For the text-containing cell, return its midpoint in [X, Y] coordinate format. 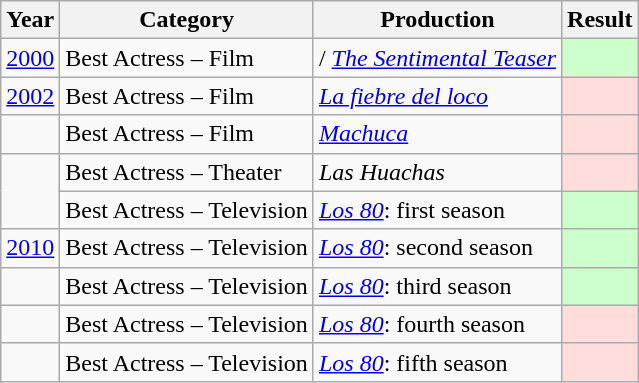
2002 [30, 96]
Los 80: fifth season [437, 362]
La fiebre del loco [437, 96]
Best Actress – Theater [187, 172]
/ The Sentimental Teaser [437, 58]
Machuca [437, 134]
Production [437, 20]
Los 80: first season [437, 210]
Result [600, 20]
Los 80: third season [437, 286]
Las Huachas [437, 172]
Year [30, 20]
Category [187, 20]
Los 80: fourth season [437, 324]
Los 80: second season [437, 248]
2010 [30, 248]
2000 [30, 58]
